From the cell containing the given text, extract its center point as [x, y] coordinate. 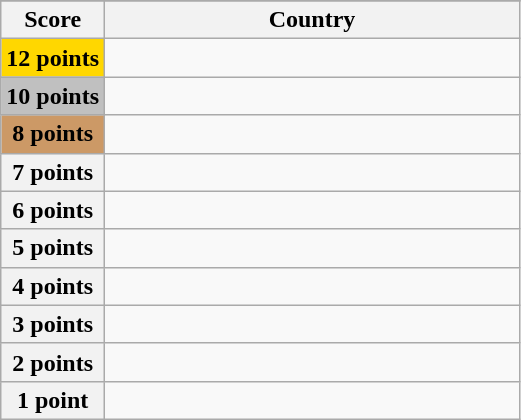
Score [53, 20]
Country [312, 20]
2 points [53, 362]
12 points [53, 58]
8 points [53, 134]
7 points [53, 172]
6 points [53, 210]
3 points [53, 324]
4 points [53, 286]
10 points [53, 96]
1 point [53, 400]
5 points [53, 248]
